Capture the cell that displays the provided text and extract its [X, Y] central coordinate. 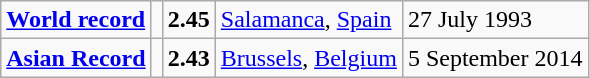
2.43 [188, 58]
Brussels, Belgium [308, 58]
2.45 [188, 20]
5 September 2014 [495, 58]
World record [76, 20]
Salamanca, Spain [308, 20]
27 July 1993 [495, 20]
Asian Record [76, 58]
